Locate the cell with the specified text and output its [X, Y] center coordinate. 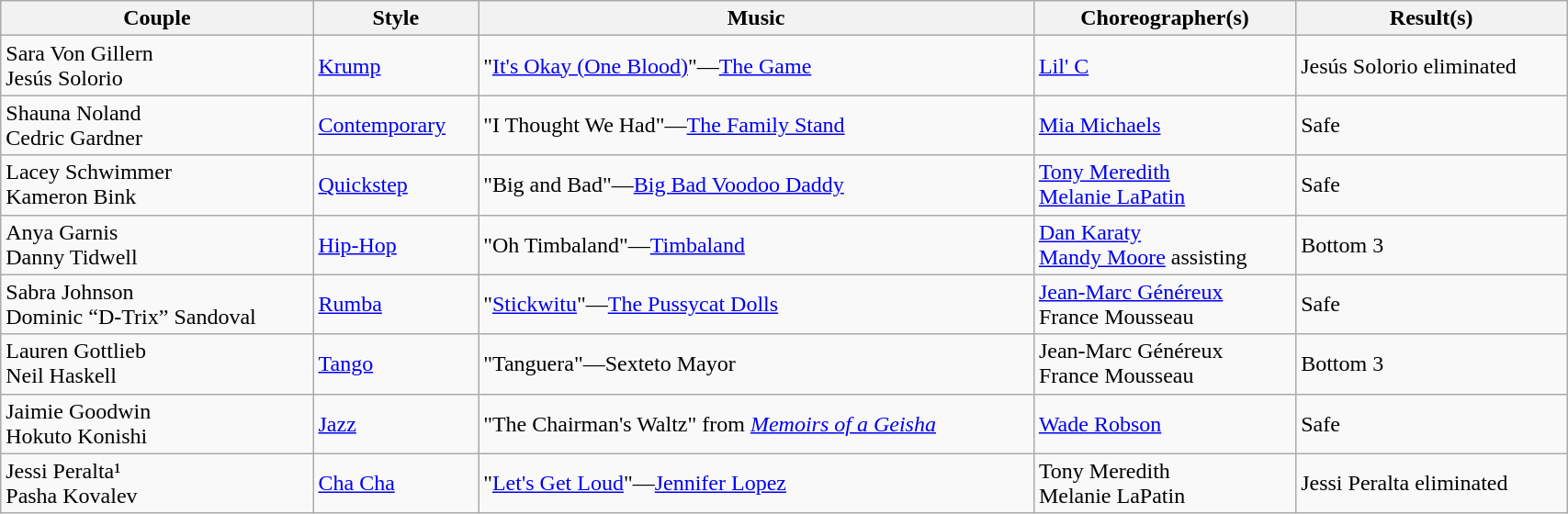
Lauren Gottlieb Neil Haskell [157, 363]
Shauna Noland Cedric Gardner [157, 125]
"It's Okay (One Blood)"—The Game [757, 66]
Jessi Peralta¹ Pasha Kovalev [157, 483]
Jazz [396, 424]
Dan KaratyMandy Moore assisting [1165, 244]
Cha Cha [396, 483]
Sara Von Gillern Jesús Solorio [157, 66]
Tango [396, 363]
"The Chairman's Waltz" from Memoirs of a Geisha [757, 424]
Anya Garnis Danny Tidwell [157, 244]
"Let's Get Loud"—Jennifer Lopez [757, 483]
Lil' C [1165, 66]
Style [396, 18]
Music [757, 18]
Quickstep [396, 185]
Couple [157, 18]
Mia Michaels [1165, 125]
Jaimie Goodwin Hokuto Konishi [157, 424]
Lacey Schwimmer Kameron Bink [157, 185]
Jessi Peralta eliminated [1431, 483]
Rumba [396, 305]
Jesús Solorio eliminated [1431, 66]
"Big and Bad"—Big Bad Voodoo Daddy [757, 185]
"I Thought We Had"—The Family Stand [757, 125]
Hip-Hop [396, 244]
Wade Robson [1165, 424]
Result(s) [1431, 18]
Choreographer(s) [1165, 18]
"Stickwitu"—The Pussycat Dolls [757, 305]
Contemporary [396, 125]
"Tanguera"—Sexteto Mayor [757, 363]
Sabra Johnson Dominic “D-Trix” Sandoval [157, 305]
Krump [396, 66]
"Oh Timbaland"—Timbaland [757, 244]
